Return the (x, y) coordinate for the center point of the cell that contains the specified text.  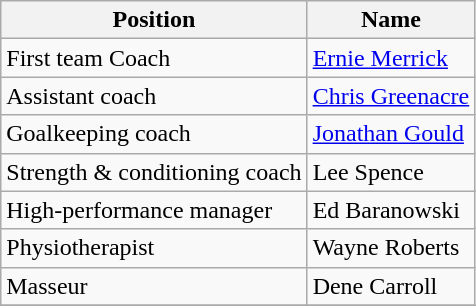
High-performance manager (154, 210)
First team Coach (154, 58)
Ernie Merrick (391, 58)
Goalkeeping coach (154, 134)
Dene Carroll (391, 286)
Lee Spence (391, 172)
Jonathan Gould (391, 134)
Wayne Roberts (391, 248)
Name (391, 20)
Ed Baranowski (391, 210)
Position (154, 20)
Chris Greenacre (391, 96)
Assistant coach (154, 96)
Physiotherapist (154, 248)
Strength & conditioning coach (154, 172)
Masseur (154, 286)
